For the text-containing cell, return its midpoint in (x, y) coordinate format. 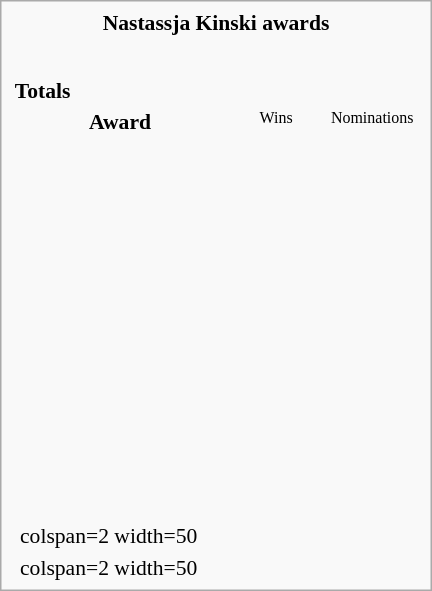
Award (120, 122)
Totals Award Wins Nominations (216, 282)
Wins (276, 122)
Nominations (372, 122)
Nastassja Kinski awards (216, 23)
Totals (216, 90)
